For the text-containing cell, return its midpoint in (x, y) coordinate format. 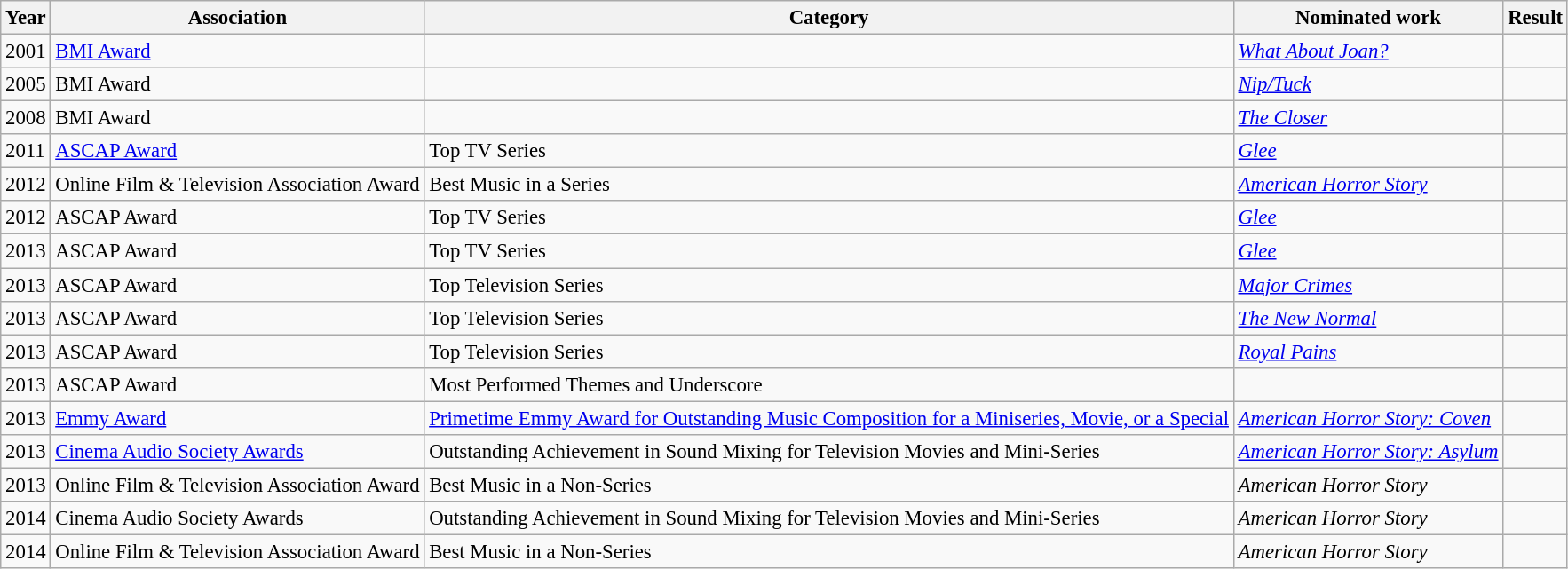
2011 (26, 151)
Association (238, 18)
Nominated work (1368, 18)
Most Performed Themes and Underscore (829, 384)
What About Joan? (1368, 51)
American Horror Story: Coven (1368, 418)
Nip/Tuck (1368, 84)
2005 (26, 84)
Best Music in a Series (829, 185)
2008 (26, 118)
Major Crimes (1368, 285)
Emmy Award (238, 418)
The Closer (1368, 118)
Primetime Emmy Award for Outstanding Music Composition for a Miniseries, Movie, or a Special (829, 418)
American Horror Story: Asylum (1368, 452)
Year (26, 18)
The New Normal (1368, 318)
2001 (26, 51)
Result (1536, 18)
Category (829, 18)
Royal Pains (1368, 352)
